Return [x, y] of the center of cell containing provided text 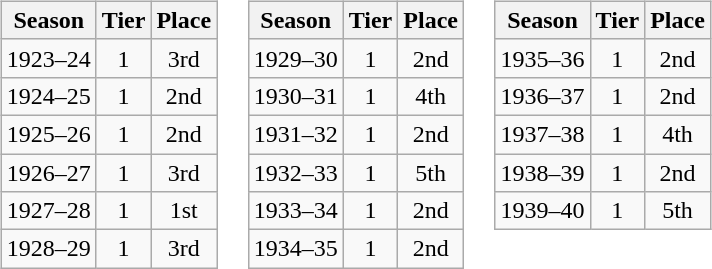
1933–34 [296, 211]
1936–37 [542, 96]
1st [184, 211]
1934–35 [296, 249]
1925–26 [48, 134]
1931–32 [296, 134]
1927–28 [48, 211]
1937–38 [542, 134]
1938–39 [542, 173]
1923–24 [48, 58]
1924–25 [48, 96]
1932–33 [296, 173]
1930–31 [296, 96]
1926–27 [48, 173]
1935–36 [542, 58]
1929–30 [296, 58]
1928–29 [48, 249]
1939–40 [542, 211]
